Locate the cell with the specified text and output its (x, y) center coordinate. 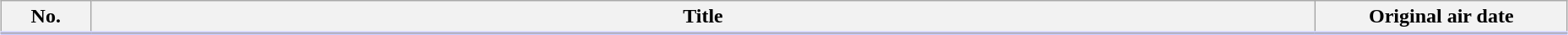
Original air date (1441, 17)
No. (46, 17)
Title (703, 17)
